Output the (X, Y) coordinate of the center of the cell containing the given text.  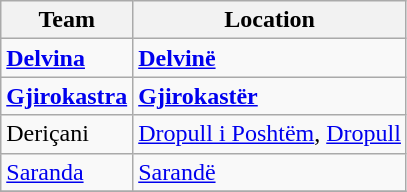
Gjirokastër (270, 96)
Dropull i Poshtëm, Dropull (270, 134)
Sarandë (270, 172)
Delvina (67, 58)
Team (67, 20)
Saranda (67, 172)
Delvinë (270, 58)
Gjirokastra (67, 96)
Location (270, 20)
Deriçani (67, 134)
